Locate the cell with the specified text and output its [X, Y] center coordinate. 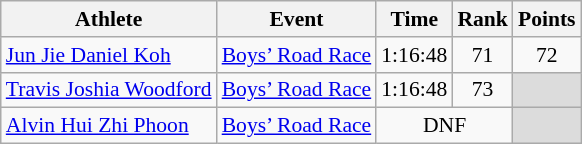
Rank [482, 19]
72 [547, 55]
Time [414, 19]
Athlete [109, 19]
Travis Joshia Woodford [109, 90]
Jun Jie Daniel Koh [109, 55]
Alvin Hui Zhi Phoon [109, 126]
DNF [444, 126]
71 [482, 55]
Event [297, 19]
73 [482, 90]
Points [547, 19]
